Scan for the cell matching the given text and deliver its [X, Y] coordinate at center. 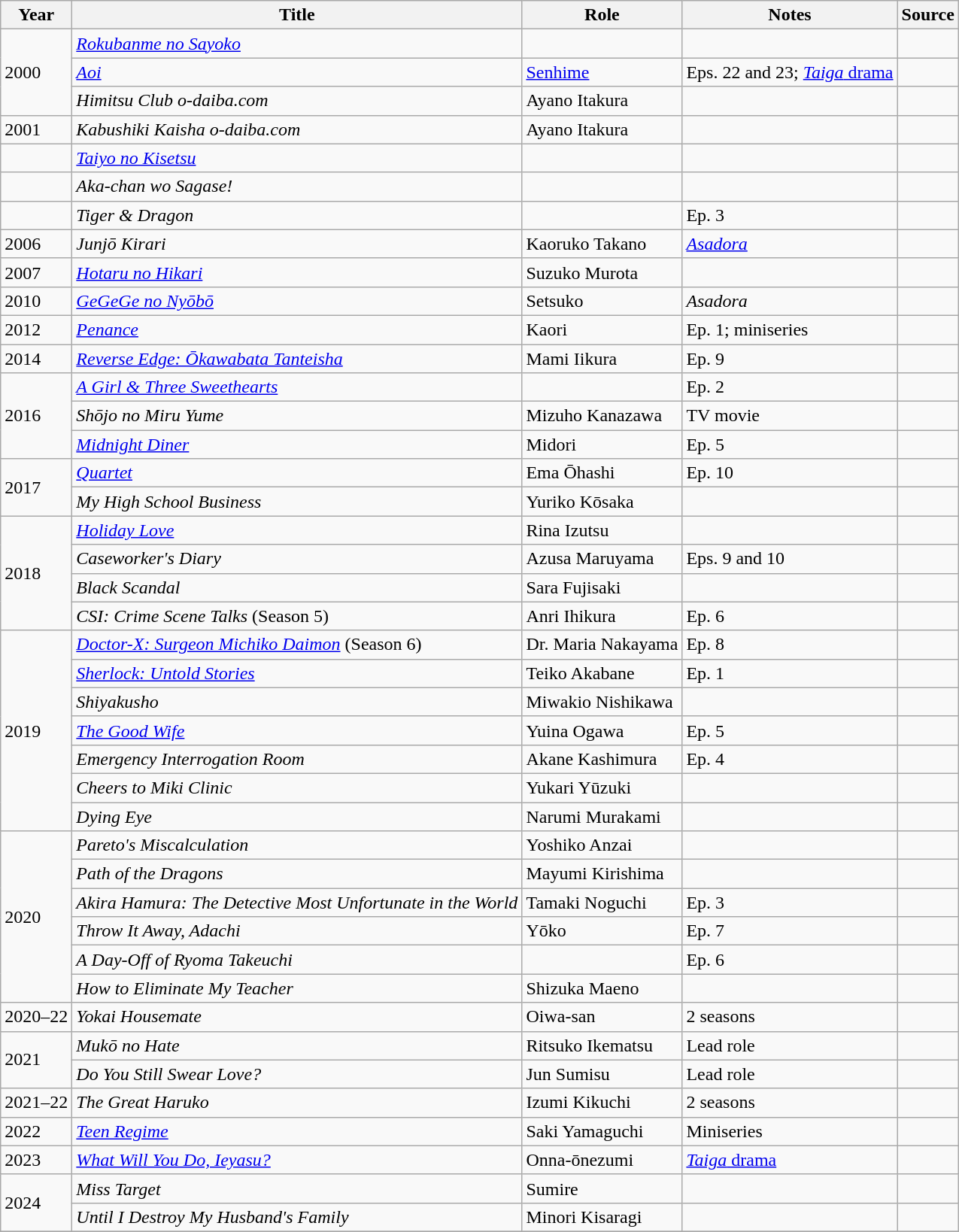
Aka-chan wo Sagase! [297, 187]
Holiday Love [297, 530]
Ep. 1; miniseries [790, 329]
Azusa Maruyama [602, 559]
Kaoruko Takano [602, 244]
Sherlock: Untold Stories [297, 673]
2023 [36, 1160]
Ep. 7 [790, 931]
Mami Iikura [602, 359]
Ep. 9 [790, 359]
Midnight Diner [297, 445]
Narumi Murakami [602, 816]
Yokai Housemate [297, 1017]
Path of the Dragons [297, 874]
Setsuko [602, 301]
2010 [36, 301]
Ep. 8 [790, 645]
Oiwa-san [602, 1017]
Midori [602, 445]
Emergency Interrogation Room [297, 759]
Aoi [297, 72]
Saki Yamaguchi [602, 1131]
Shōjo no Miru Yume [297, 416]
2016 [36, 416]
Eps. 9 and 10 [790, 559]
TV movie [790, 416]
Jun Sumisu [602, 1074]
Sumire [602, 1188]
Junjō Kirari [297, 244]
Ep. 10 [790, 473]
Reverse Edge: Ōkawabata Tanteisha [297, 359]
2020–22 [36, 1017]
2000 [36, 72]
Mayumi Kirishima [602, 874]
Until I Destroy My Husband's Family [297, 1217]
Title [297, 15]
2001 [36, 129]
2024 [36, 1203]
Onna-ōnezumi [602, 1160]
Yōko [602, 931]
Pareto's Miscalculation [297, 845]
A Day-Off of Ryoma Takeuchi [297, 960]
Shizuka Maeno [602, 988]
Ema Ōhashi [602, 473]
Caseworker's Diary [297, 559]
Dr. Maria Nakayama [602, 645]
2022 [36, 1131]
Throw It Away, Adachi [297, 931]
Miss Target [297, 1188]
Yuriko Kōsaka [602, 502]
Ep. 1 [790, 673]
Akira Hamura: The Detective Most Unfortunate in the World [297, 903]
Shiyakusho [297, 702]
Teiko Akabane [602, 673]
Year [36, 15]
Role [602, 15]
2021 [36, 1060]
How to Eliminate My Teacher [297, 988]
Akane Kashimura [602, 759]
Himitsu Club o-daiba.com [297, 101]
Ep. 4 [790, 759]
Yukari Yūzuki [602, 787]
2014 [36, 359]
Izumi Kikuchi [602, 1103]
Senhime [602, 72]
Miwakio Nishikawa [602, 702]
Tiger & Dragon [297, 215]
Kabushiki Kaisha o-daiba.com [297, 129]
Teen Regime [297, 1131]
2006 [36, 244]
2007 [36, 272]
Kaori [602, 329]
2021–22 [36, 1103]
GeGeGe no Nyōbō [297, 301]
Miniseries [790, 1131]
A Girl & Three Sweethearts [297, 387]
What Will You Do, Ieyasu? [297, 1160]
The Great Haruko [297, 1103]
2018 [36, 573]
Hotaru no Hikari [297, 272]
Suzuko Murota [602, 272]
Tamaki Noguchi [602, 903]
Anri Ihikura [602, 616]
Ep. 2 [790, 387]
Do You Still Swear Love? [297, 1074]
Quartet [297, 473]
Rokubanme no Sayoko [297, 44]
2012 [36, 329]
The Good Wife [297, 730]
Yuina Ogawa [602, 730]
Mukō no Hate [297, 1045]
Notes [790, 15]
Taiyo no Kisetsu [297, 158]
Source [928, 15]
Mizuho Kanazawa [602, 416]
2019 [36, 730]
My High School Business [297, 502]
Eps. 22 and 23; Taiga drama [790, 72]
Minori Kisaragi [602, 1217]
Dying Eye [297, 816]
Yoshiko Anzai [602, 845]
Black Scandal [297, 587]
Penance [297, 329]
Taiga drama [790, 1160]
Rina Izutsu [602, 530]
2017 [36, 487]
Cheers to Miki Clinic [297, 787]
Doctor-X: Surgeon Michiko Daimon (Season 6) [297, 645]
Ritsuko Ikematsu [602, 1045]
CSI: Crime Scene Talks (Season 5) [297, 616]
Sara Fujisaki [602, 587]
2020 [36, 917]
